Provide the [X, Y] coordinate of the cell's center where the given text is located.  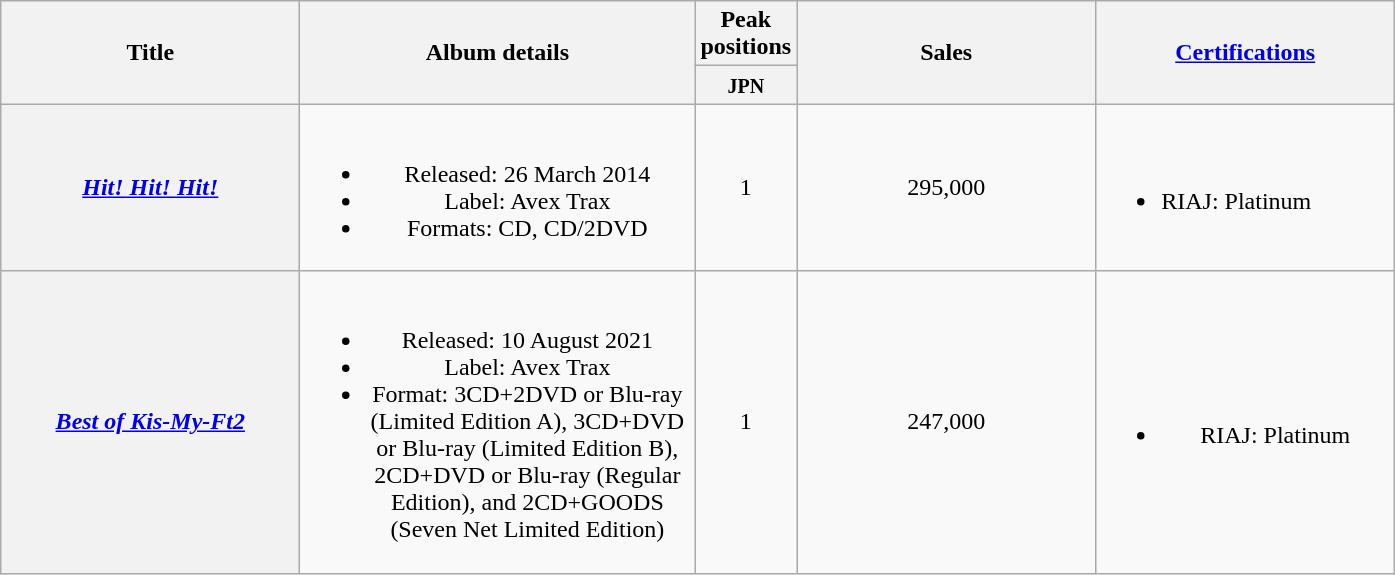
Hit! Hit! Hit! [150, 188]
Certifications [1246, 52]
Peak positions [746, 34]
Album details [498, 52]
Released: 26 March 2014Label: Avex TraxFormats: CD, CD/2DVD [498, 188]
Sales [946, 52]
Title [150, 52]
Best of Kis-My-Ft2 [150, 422]
JPN [746, 85]
295,000 [946, 188]
247,000 [946, 422]
